Locate the cell with the specified text and output its [X, Y] center coordinate. 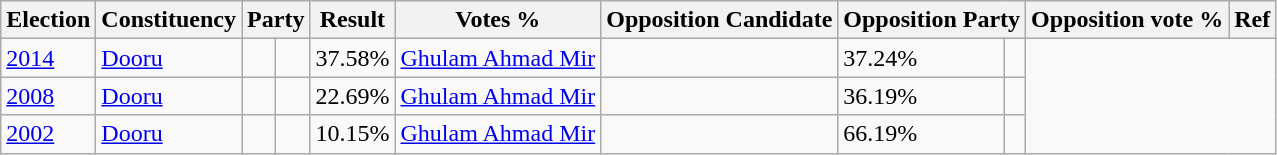
10.15% [352, 134]
Election [48, 20]
2002 [48, 134]
Opposition Party [932, 20]
2008 [48, 96]
37.58% [352, 58]
Constituency [169, 20]
66.19% [921, 134]
Opposition Candidate [720, 20]
Result [352, 20]
36.19% [921, 96]
Votes % [498, 20]
Opposition vote % [1128, 20]
22.69% [352, 96]
Party [276, 20]
37.24% [921, 58]
Ref [1252, 20]
2014 [48, 58]
